Locate the cell with the specified text and output its (x, y) center coordinate. 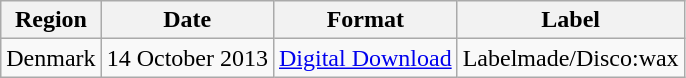
Format (365, 20)
Region (51, 20)
Digital Download (365, 58)
Labelmade/Disco:wax (570, 58)
Label (570, 20)
Denmark (51, 58)
Date (187, 20)
14 October 2013 (187, 58)
